Identify which cell holds the provided text, then report its (x, y) central coordinate. 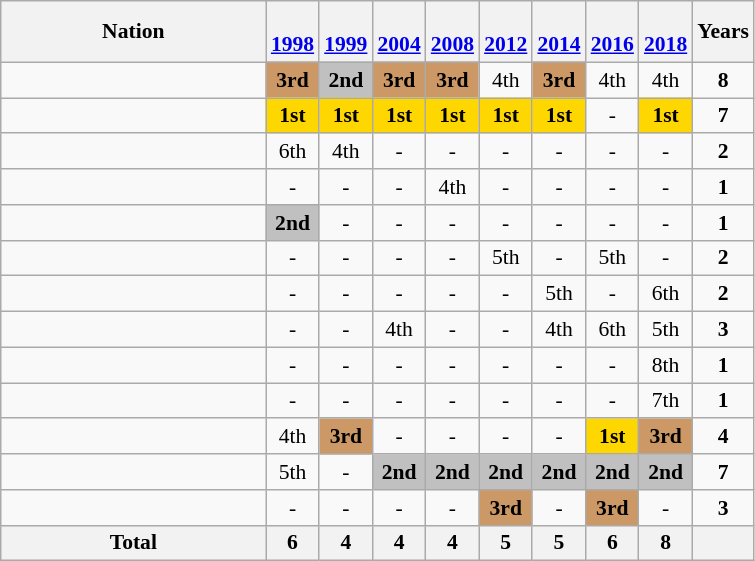
Years (723, 32)
Total (134, 543)
Nation (134, 32)
2018 (666, 32)
1998 (292, 32)
2014 (558, 32)
2004 (398, 32)
7th (666, 401)
8th (666, 365)
2016 (612, 32)
2012 (506, 32)
2008 (452, 32)
1999 (346, 32)
